Extract the [X, Y] coordinate from the center of the cell holding the provided text.  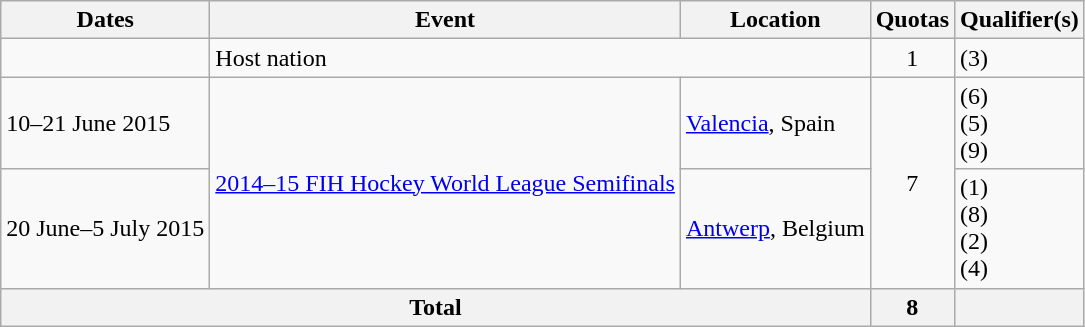
8 [912, 307]
Antwerp, Belgium [775, 228]
2014–15 FIH Hockey World League Semifinals [446, 182]
7 [912, 182]
Host nation [540, 58]
(3) [1020, 58]
10–21 June 2015 [106, 123]
Event [446, 20]
Location [775, 20]
1 [912, 58]
Total [436, 307]
Valencia, Spain [775, 123]
Qualifier(s) [1020, 20]
20 June–5 July 2015 [106, 228]
(1) (8) (2) (4) [1020, 228]
(6) (5) (9) [1020, 123]
Dates [106, 20]
Quotas [912, 20]
